Detect which cell encompasses the target text, then output its (X, Y) center coordinate. 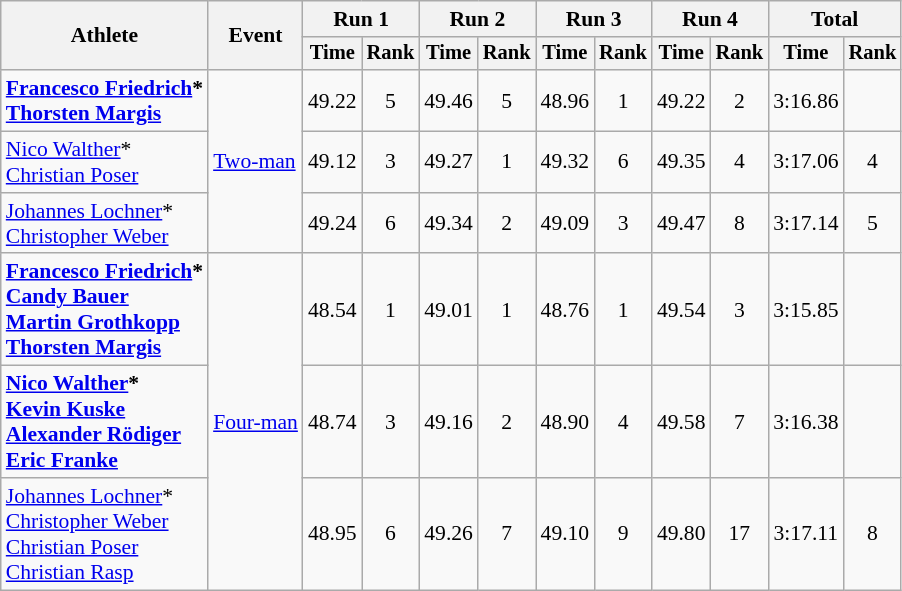
48.74 (332, 422)
49.01 (448, 310)
48.90 (566, 422)
Nico Walther*Kevin KuskeAlexander RödigerEric Franke (104, 422)
Johannes Lochner*Christopher WeberChristian PoserChristian Rasp (104, 534)
Run 4 (710, 19)
49.27 (448, 162)
48.54 (332, 310)
49.16 (448, 422)
Run 2 (477, 19)
48.76 (566, 310)
49.54 (682, 310)
49.10 (566, 534)
49.09 (566, 224)
Athlete (104, 36)
3:17.14 (806, 224)
9 (623, 534)
49.47 (682, 224)
48.96 (566, 100)
3:17.11 (806, 534)
48.95 (332, 534)
3:17.06 (806, 162)
49.58 (682, 422)
49.46 (448, 100)
49.32 (566, 162)
49.24 (332, 224)
49.12 (332, 162)
Francesco Friedrich*Candy BauerMartin GrothkoppThorsten Margis (104, 310)
49.35 (682, 162)
3:16.86 (806, 100)
Four-man (256, 422)
3:16.38 (806, 422)
Total (834, 19)
Two-man (256, 162)
49.34 (448, 224)
49.26 (448, 534)
17 (740, 534)
Francesco Friedrich*Thorsten Margis (104, 100)
Nico Walther*Christian Poser (104, 162)
49.80 (682, 534)
Run 3 (594, 19)
Event (256, 36)
Johannes Lochner*Christopher Weber (104, 224)
Run 1 (361, 19)
3:15.85 (806, 310)
